For the text-containing cell, return its midpoint in [x, y] coordinate format. 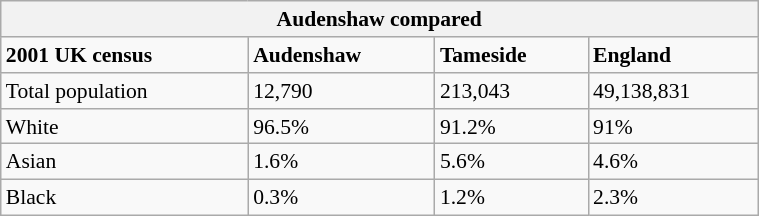
White [124, 126]
4.6% [673, 162]
12,790 [342, 91]
Tameside [512, 55]
Asian [124, 162]
2.3% [673, 197]
Total population [124, 91]
Audenshaw [342, 55]
2001 UK census [124, 55]
1.2% [512, 197]
49,138,831 [673, 91]
Black [124, 197]
0.3% [342, 197]
91.2% [512, 126]
1.6% [342, 162]
5.6% [512, 162]
91% [673, 126]
England [673, 55]
Audenshaw compared [380, 19]
96.5% [342, 126]
213,043 [512, 91]
